Scan for the cell matching the given text and deliver its [X, Y] coordinate at center. 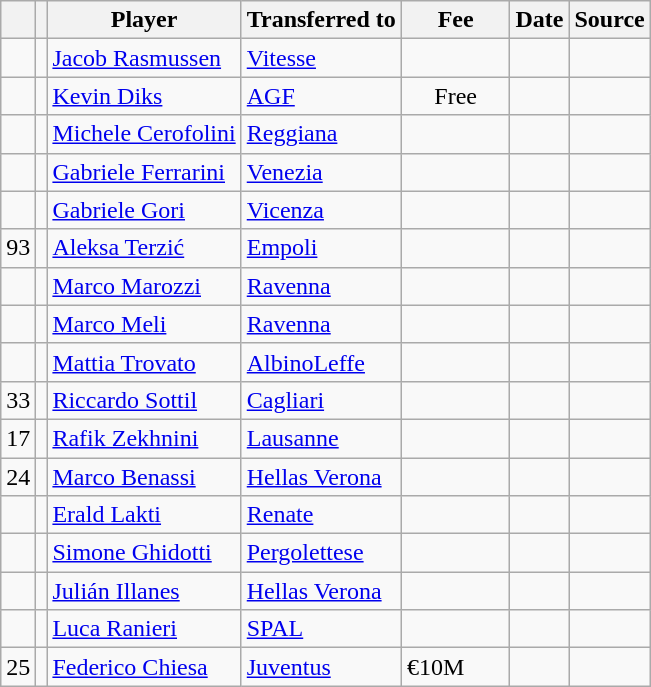
24 [18, 477]
AlbinoLeffe [321, 362]
Reggiana [321, 134]
AGF [321, 96]
Erald Lakti [144, 515]
Transferred to [321, 20]
Luca Ranieri [144, 629]
Julián Illanes [144, 591]
Vitesse [321, 58]
Simone Ghidotti [144, 553]
Marco Marozzi [144, 286]
25 [18, 667]
Juventus [321, 667]
93 [18, 248]
Federico Chiesa [144, 667]
Renate [321, 515]
€10M [456, 667]
17 [18, 438]
Source [610, 20]
Pergolettese [321, 553]
Cagliari [321, 400]
Marco Meli [144, 324]
Gabriele Ferrarini [144, 172]
Michele Cerofolini [144, 134]
Jacob Rasmussen [144, 58]
33 [18, 400]
Mattia Trovato [144, 362]
Marco Benassi [144, 477]
Player [144, 20]
SPAL [321, 629]
Date [540, 20]
Kevin Diks [144, 96]
Empoli [321, 248]
Vicenza [321, 210]
Free [456, 96]
Lausanne [321, 438]
Rafik Zekhnini [144, 438]
Riccardo Sottil [144, 400]
Venezia [321, 172]
Gabriele Gori [144, 210]
Aleksa Terzić [144, 248]
Fee [456, 20]
